Identify which cell holds the provided text, then report its (X, Y) central coordinate. 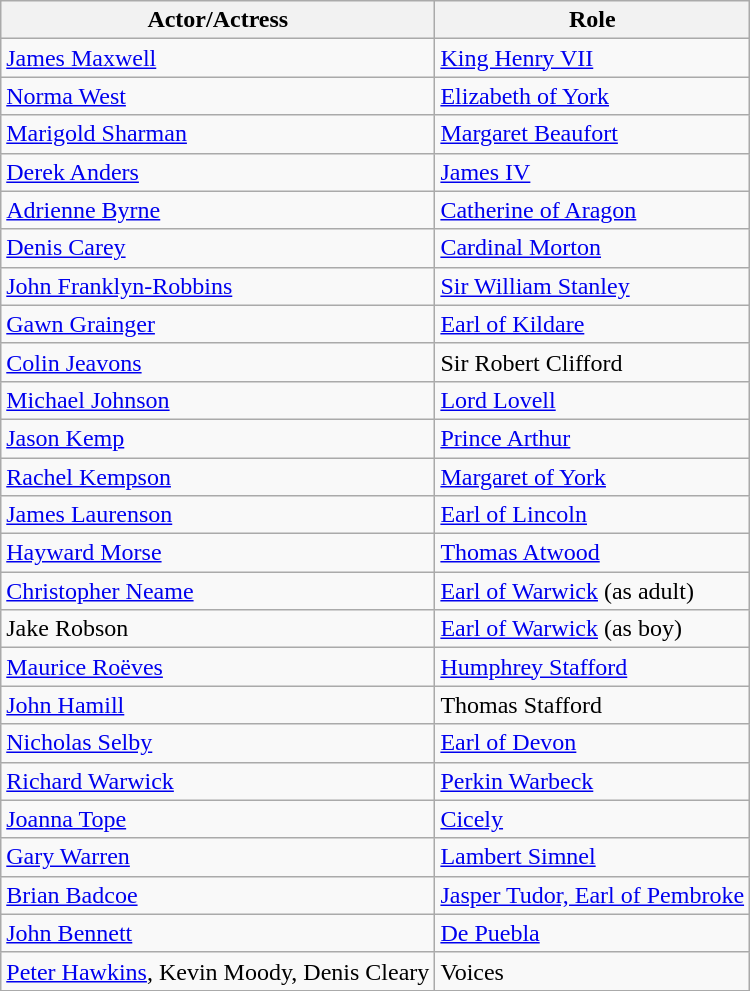
Lord Lovell (592, 400)
Hayward Morse (218, 553)
Jake Robson (218, 629)
Sir Robert Clifford (592, 362)
Catherine of Aragon (592, 210)
Jasper Tudor, Earl of Pembroke (592, 895)
James IV (592, 172)
John Franklyn-Robbins (218, 286)
Nicholas Selby (218, 743)
Prince Arthur (592, 438)
Humphrey Stafford (592, 667)
Perkin Warbeck (592, 781)
Actor/Actress (218, 20)
Earl of Lincoln (592, 515)
Margaret of York (592, 477)
Thomas Stafford (592, 705)
Gary Warren (218, 857)
John Hamill (218, 705)
Jason Kemp (218, 438)
Lambert Simnel (592, 857)
Sir William Stanley (592, 286)
Earl of Warwick (as adult) (592, 591)
Norma West (218, 96)
Colin Jeavons (218, 362)
Denis Carey (218, 248)
Earl of Devon (592, 743)
John Bennett (218, 933)
James Laurenson (218, 515)
Elizabeth of York (592, 96)
Earl of Kildare (592, 324)
Adrienne Byrne (218, 210)
Derek Anders (218, 172)
Peter Hawkins, Kevin Moody, Denis Cleary (218, 971)
King Henry VII (592, 58)
Joanna Tope (218, 819)
Rachel Kempson (218, 477)
Cardinal Morton (592, 248)
De Puebla (592, 933)
Maurice Roëves (218, 667)
Brian Badcoe (218, 895)
Marigold Sharman (218, 134)
Gawn Grainger (218, 324)
Earl of Warwick (as boy) (592, 629)
Cicely (592, 819)
Thomas Atwood (592, 553)
Role (592, 20)
Voices (592, 971)
Margaret Beaufort (592, 134)
James Maxwell (218, 58)
Christopher Neame (218, 591)
Richard Warwick (218, 781)
Michael Johnson (218, 400)
